For the text-containing cell, return its midpoint in [x, y] coordinate format. 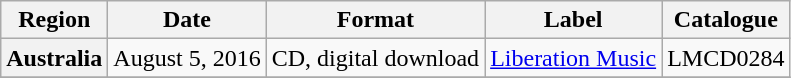
Liberation Music [574, 58]
Label [574, 20]
Catalogue [726, 20]
LMCD0284 [726, 58]
Australia [54, 58]
Region [54, 20]
Date [187, 20]
Format [375, 20]
August 5, 2016 [187, 58]
CD, digital download [375, 58]
